From the cell containing the given text, extract its center point as (X, Y) coordinate. 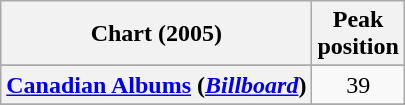
Chart (2005) (156, 34)
Peakposition (358, 34)
39 (358, 85)
Canadian Albums (Billboard) (156, 85)
